Return [X, Y] of the center of cell containing provided text 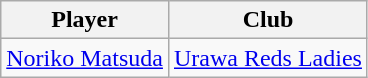
Urawa Reds Ladies [268, 58]
Club [268, 20]
Noriko Matsuda [85, 58]
Player [85, 20]
